Provide the [x, y] coordinate of the cell's center where the given text is located.  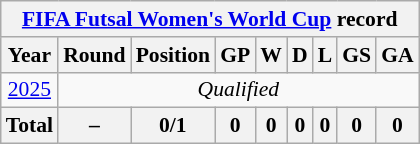
L [326, 55]
Round [94, 55]
– [94, 126]
W [271, 55]
FIFA Futsal Women's World Cup record [210, 19]
GS [356, 55]
GP [235, 55]
0/1 [173, 126]
GA [398, 55]
Qualified [238, 90]
D [300, 55]
2025 [30, 90]
Total [30, 126]
Position [173, 55]
Year [30, 55]
